Identify which cell holds the provided text, then report its (x, y) central coordinate. 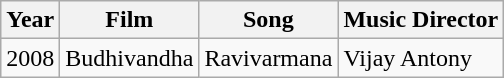
2008 (30, 58)
Budhivandha (130, 58)
Vijay Antony (421, 58)
Year (30, 20)
Film (130, 20)
Ravivarmana (268, 58)
Song (268, 20)
Music Director (421, 20)
